Determine the (X, Y) coordinate at the center of the cell enclosing the given text.  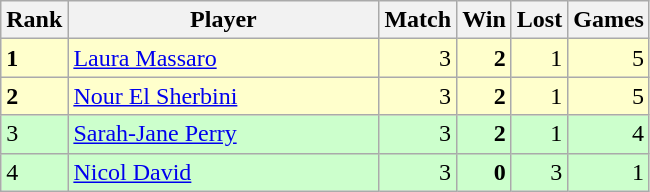
Games (609, 20)
Lost (539, 20)
Player (224, 20)
Sarah-Jane Perry (224, 134)
Nour El Sherbini (224, 96)
0 (484, 172)
Match (418, 20)
Laura Massaro (224, 58)
Nicol David (224, 172)
Win (484, 20)
Rank (34, 20)
